Locate the cell with the specified text and output its (x, y) center coordinate. 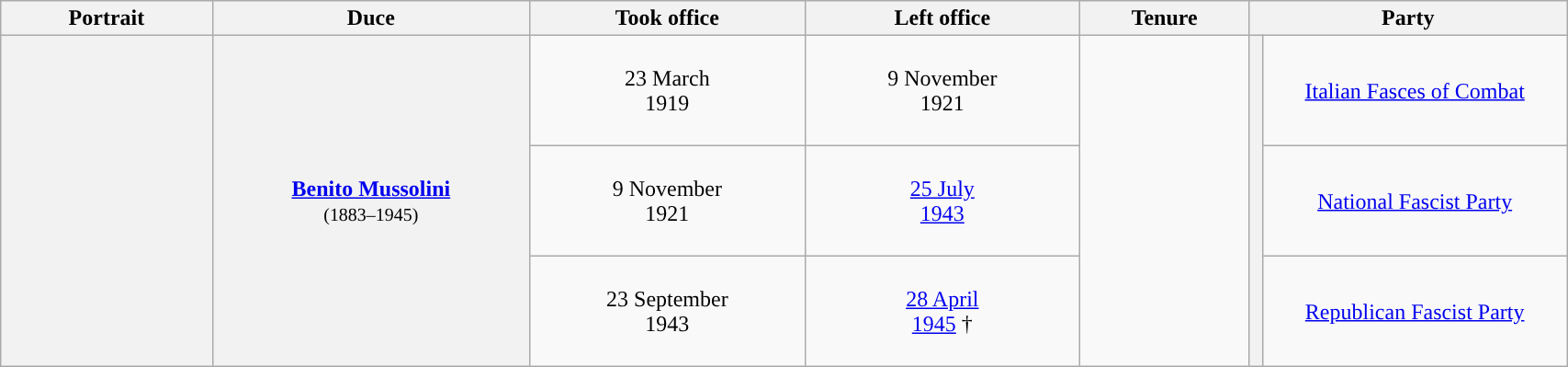
23 March1919 (667, 91)
Tenure (1165, 18)
Benito Mussolini(1883–1945) (371, 201)
23 September1943 (667, 312)
Italian Fasces of Combat (1415, 91)
Left office (942, 18)
National Fascist Party (1415, 201)
28 April1945 † (942, 312)
Republican Fascist Party (1415, 312)
25 July1943 (942, 201)
Took office (667, 18)
Party (1408, 18)
Portrait (107, 18)
Duce (371, 18)
